Provide the [X, Y] coordinate of the cell's center where the given text is located.  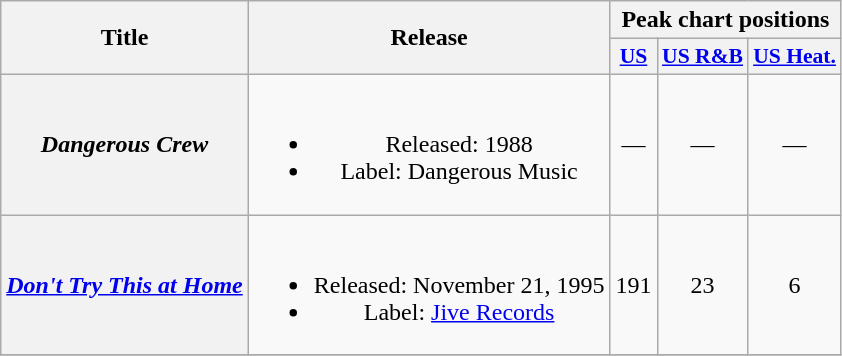
Released: November 21, 1995Label: Jive Records [429, 284]
Peak chart positions [726, 20]
US [634, 57]
Released: 1988Label: Dangerous Music [429, 144]
23 [702, 284]
6 [794, 284]
US Heat. [794, 57]
Title [125, 38]
Release [429, 38]
Dangerous Crew [125, 144]
191 [634, 284]
US R&B [702, 57]
Don't Try This at Home [125, 284]
